Detect which cell encompasses the target text, then output its (X, Y) center coordinate. 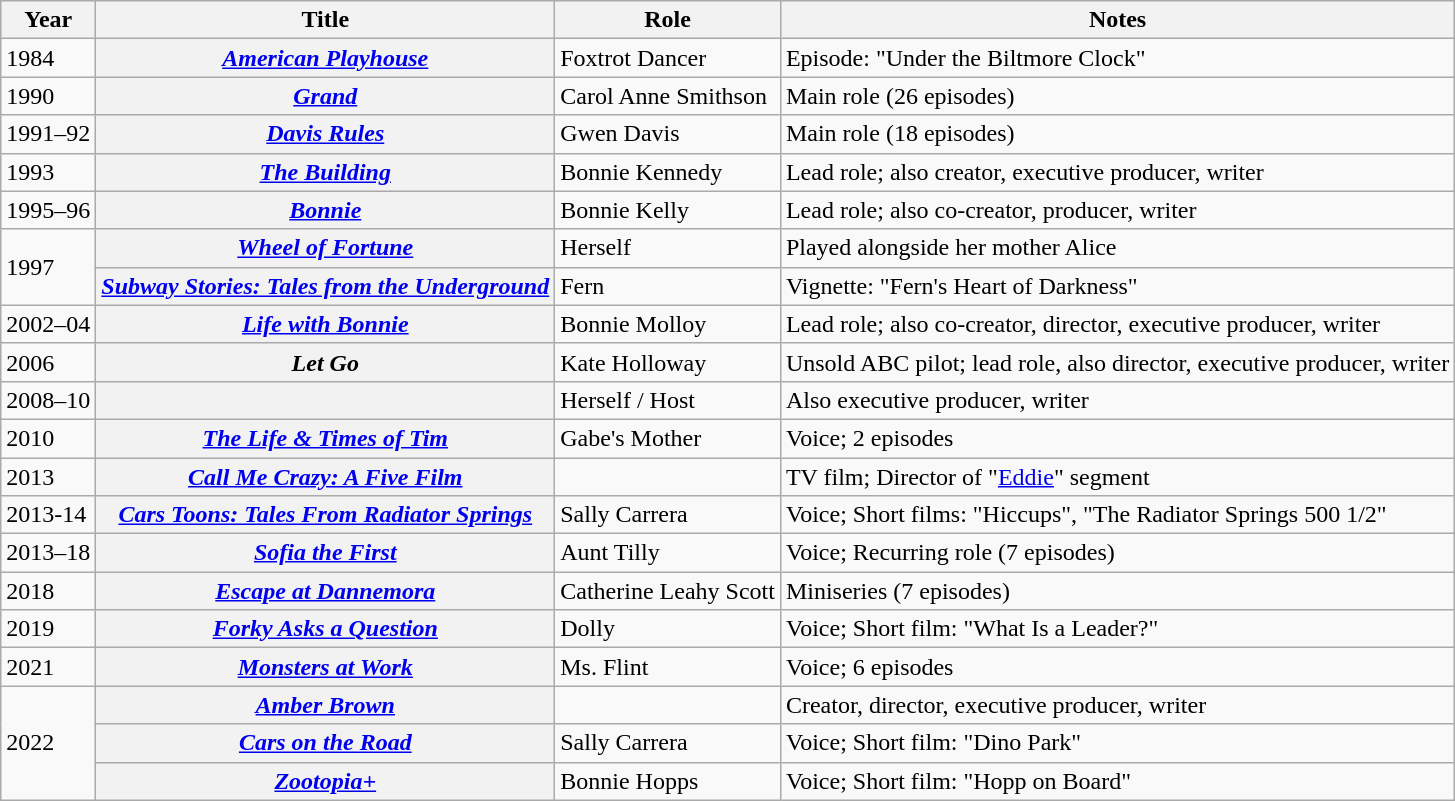
Amber Brown (326, 705)
Unsold ABC pilot; lead role, also director, executive producer, writer (1117, 362)
Main role (18 episodes) (1117, 134)
2010 (48, 438)
Bonnie Molloy (668, 324)
2022 (48, 743)
Fern (668, 286)
Voice; Short film: "What Is a Leader?" (1117, 629)
Gwen Davis (668, 134)
1993 (48, 172)
Foxtrot Dancer (668, 58)
Gabe's Mother (668, 438)
Herself (668, 248)
Wheel of Fortune (326, 248)
Life with Bonnie (326, 324)
Zootopia+ (326, 781)
Voice; Recurring role (7 episodes) (1117, 553)
1990 (48, 96)
Subway Stories: Tales from the Underground (326, 286)
Forky Asks a Question (326, 629)
1995–96 (48, 210)
2018 (48, 591)
Voice; 6 episodes (1117, 667)
2006 (48, 362)
Voice; Short films: "Hiccups", "The Radiator Springs 500 1/2" (1117, 515)
2013 (48, 477)
The Building (326, 172)
Role (668, 20)
Davis Rules (326, 134)
Escape at Dannemora (326, 591)
Voice; Short film: "Dino Park" (1117, 743)
Grand (326, 96)
Lead role; also co-creator, director, executive producer, writer (1117, 324)
Carol Anne Smithson (668, 96)
1997 (48, 267)
The Life & Times of Tim (326, 438)
Cars Toons: Tales From Radiator Springs (326, 515)
2019 (48, 629)
Played alongside her mother Alice (1117, 248)
Lead role; also creator, executive producer, writer (1117, 172)
Cars on the Road (326, 743)
Year (48, 20)
Sofia the First (326, 553)
Bonnie Kennedy (668, 172)
2021 (48, 667)
Creator, director, executive producer, writer (1117, 705)
2013-14 (48, 515)
2008–10 (48, 400)
American Playhouse (326, 58)
Lead role; also co-creator, producer, writer (1117, 210)
2013–18 (48, 553)
1991–92 (48, 134)
Ms. Flint (668, 667)
Bonnie (326, 210)
Voice; 2 episodes (1117, 438)
Dolly (668, 629)
Bonnie Hopps (668, 781)
2002–04 (48, 324)
Let Go (326, 362)
Voice; Short film: "Hopp on Board" (1117, 781)
Also executive producer, writer (1117, 400)
Vignette: "Fern's Heart of Darkness" (1117, 286)
Episode: "Under the Biltmore Clock" (1117, 58)
Title (326, 20)
Kate Holloway (668, 362)
Catherine Leahy Scott (668, 591)
Herself / Host (668, 400)
Main role (26 episodes) (1117, 96)
TV film; Director of "Eddie" segment (1117, 477)
Monsters at Work (326, 667)
Miniseries (7 episodes) (1117, 591)
Aunt Tilly (668, 553)
Bonnie Kelly (668, 210)
1984 (48, 58)
Notes (1117, 20)
Call Me Crazy: A Five Film (326, 477)
